For the text-containing cell, return its midpoint in (x, y) coordinate format. 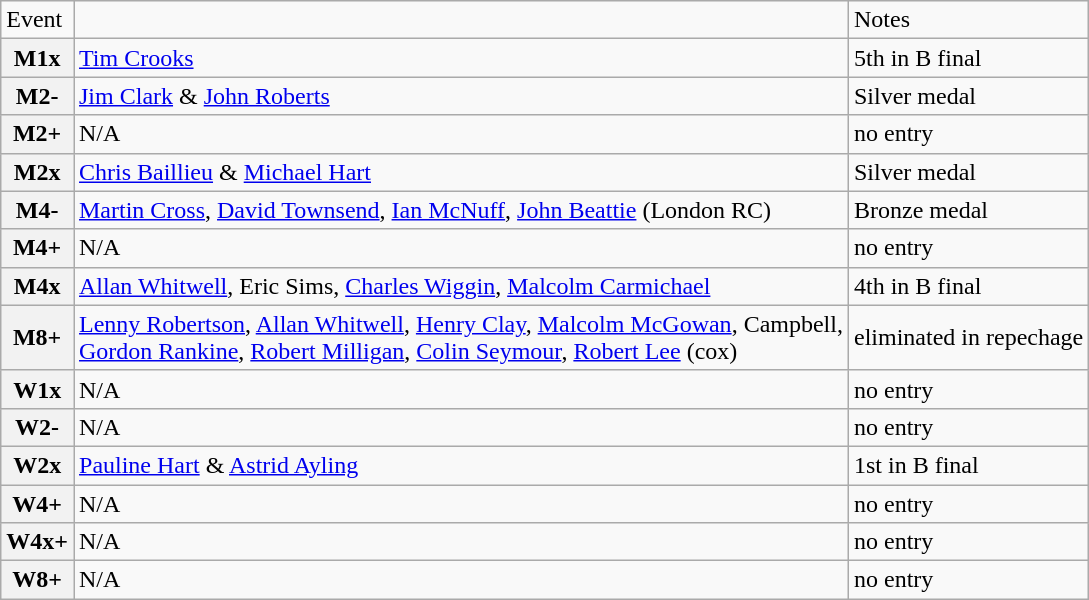
W2x (38, 465)
5th in B final (968, 58)
1st in B final (968, 465)
Allan Whitwell, Eric Sims, Charles Wiggin, Malcolm Carmichael (462, 286)
Pauline Hart & Astrid Ayling (462, 465)
4th in B final (968, 286)
Jim Clark & John Roberts (462, 96)
Tim Crooks (462, 58)
M2+ (38, 134)
Martin Cross, David Townsend, Ian McNuff, John Beattie (London RC) (462, 210)
Event (38, 20)
M2- (38, 96)
M4+ (38, 248)
Notes (968, 20)
W4x+ (38, 542)
Lenny Robertson, Allan Whitwell, Henry Clay, Malcolm McGowan, Campbell, Gordon Rankine, Robert Milligan, Colin Seymour, Robert Lee (cox) (462, 338)
W2- (38, 427)
eliminated in repechage (968, 338)
Bronze medal (968, 210)
W4+ (38, 503)
M4- (38, 210)
W1x (38, 389)
W8+ (38, 580)
M2x (38, 172)
M4x (38, 286)
M1x (38, 58)
M8+ (38, 338)
Chris Baillieu & Michael Hart (462, 172)
